Output the [x, y] coordinate of the center of the cell containing the given text.  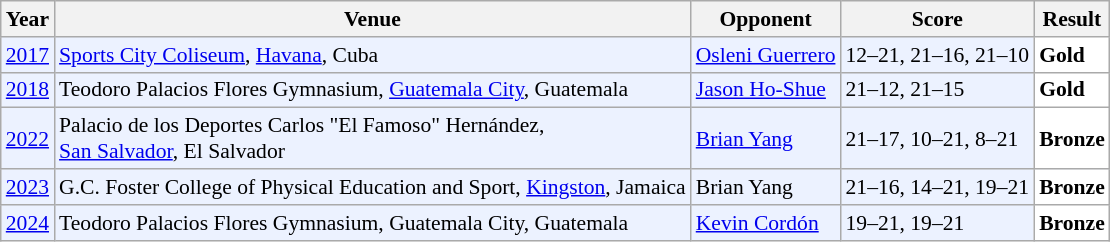
2018 [28, 90]
Score [937, 19]
Osleni Guerrero [766, 55]
2022 [28, 138]
19–21, 19–21 [937, 223]
2024 [28, 223]
2023 [28, 187]
Opponent [766, 19]
12–21, 21–16, 21–10 [937, 55]
Venue [372, 19]
21–12, 21–15 [937, 90]
21–17, 10–21, 8–21 [937, 138]
Result [1072, 19]
21–16, 14–21, 19–21 [937, 187]
Palacio de los Deportes Carlos "El Famoso" Hernández,San Salvador, El Salvador [372, 138]
Year [28, 19]
Sports City Coliseum, Havana, Cuba [372, 55]
G.C. Foster College of Physical Education and Sport, Kingston, Jamaica [372, 187]
2017 [28, 55]
Jason Ho-Shue [766, 90]
Kevin Cordón [766, 223]
